Identify which cell holds the provided text, then report its (X, Y) central coordinate. 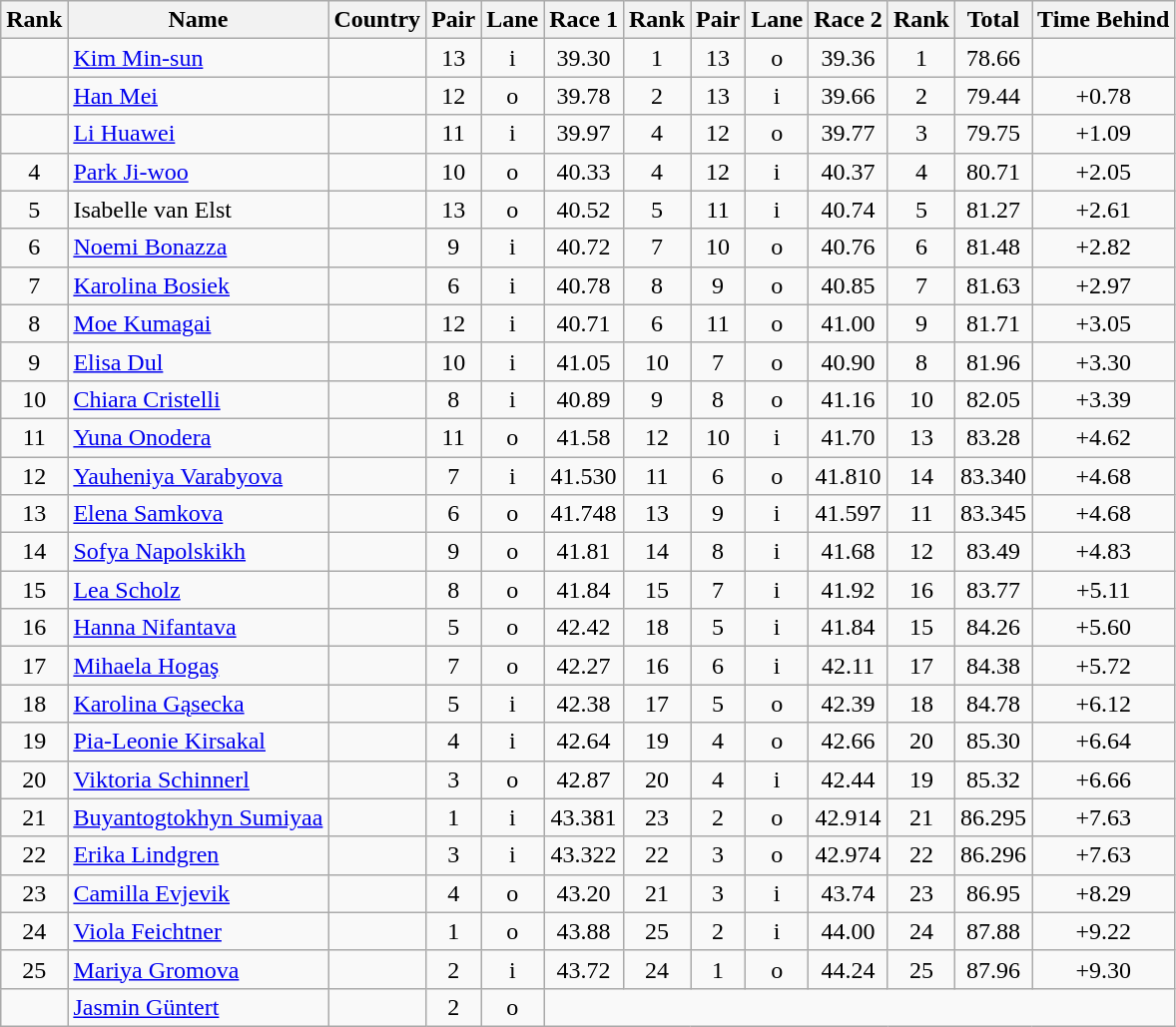
83.340 (994, 476)
+2.97 (1104, 285)
39.78 (584, 96)
Jasmin Güntert (198, 1007)
84.26 (994, 628)
41.16 (849, 399)
86.296 (994, 855)
Pia-Leonie Kirsakal (198, 742)
39.77 (849, 134)
40.74 (849, 210)
Park Ji-woo (198, 172)
41.92 (849, 590)
+3.30 (1104, 361)
Time Behind (1104, 20)
83.77 (994, 590)
41.810 (849, 476)
81.48 (994, 248)
83.28 (994, 437)
84.38 (994, 666)
79.44 (994, 96)
Karolina Bosiek (198, 285)
84.78 (994, 704)
Erika Lindgren (198, 855)
44.00 (849, 931)
+4.83 (1104, 552)
Mariya Gromova (198, 969)
40.33 (584, 172)
82.05 (994, 399)
Li Huawei (198, 134)
83.345 (994, 514)
43.322 (584, 855)
40.85 (849, 285)
43.74 (849, 893)
40.52 (584, 210)
Buyantogtokhyn Sumiyaa (198, 817)
Camilla Evjevik (198, 893)
78.66 (994, 58)
41.68 (849, 552)
+2.61 (1104, 210)
+1.09 (1104, 134)
41.597 (849, 514)
86.295 (994, 817)
40.37 (849, 172)
42.39 (849, 704)
Name (198, 20)
42.66 (849, 742)
39.66 (849, 96)
Elisa Dul (198, 361)
87.96 (994, 969)
43.88 (584, 931)
+4.62 (1104, 437)
+0.78 (1104, 96)
+6.64 (1104, 742)
Lea Scholz (198, 590)
39.36 (849, 58)
41.00 (849, 323)
85.30 (994, 742)
41.748 (584, 514)
39.30 (584, 58)
81.63 (994, 285)
40.78 (584, 285)
Race 1 (584, 20)
Viola Feichtner (198, 931)
42.914 (849, 817)
44.24 (849, 969)
42.87 (584, 779)
+5.60 (1104, 628)
41.58 (584, 437)
Yuna Onodera (198, 437)
81.96 (994, 361)
41.05 (584, 361)
43.72 (584, 969)
Isabelle van Elst (198, 210)
40.90 (849, 361)
41.530 (584, 476)
Viktoria Schinnerl (198, 779)
40.71 (584, 323)
Race 2 (849, 20)
83.49 (994, 552)
+9.30 (1104, 969)
+6.12 (1104, 704)
Country (377, 20)
+5.72 (1104, 666)
80.71 (994, 172)
85.32 (994, 779)
Karolina Gąsecka (198, 704)
39.97 (584, 134)
+6.66 (1104, 779)
41.81 (584, 552)
+2.82 (1104, 248)
40.72 (584, 248)
Elena Samkova (198, 514)
42.64 (584, 742)
40.76 (849, 248)
Hanna Nifantava (198, 628)
Total (994, 20)
87.88 (994, 931)
42.38 (584, 704)
Noemi Bonazza (198, 248)
Yauheniya Varabyova (198, 476)
42.974 (849, 855)
42.44 (849, 779)
42.42 (584, 628)
+3.05 (1104, 323)
Moe Kumagai (198, 323)
+5.11 (1104, 590)
40.89 (584, 399)
41.70 (849, 437)
42.11 (849, 666)
+2.05 (1104, 172)
86.95 (994, 893)
43.20 (584, 893)
81.71 (994, 323)
42.27 (584, 666)
Chiara Cristelli (198, 399)
Kim Min-sun (198, 58)
+3.39 (1104, 399)
79.75 (994, 134)
Han Mei (198, 96)
+8.29 (1104, 893)
81.27 (994, 210)
Mihaela Hogaş (198, 666)
43.381 (584, 817)
+9.22 (1104, 931)
Sofya Napolskikh (198, 552)
